For the text-containing cell, return its midpoint in [x, y] coordinate format. 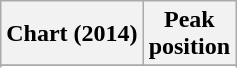
Peakposition [189, 34]
Chart (2014) [72, 34]
